Search for the cell housing the specified text and yield its (x, y) center coordinate. 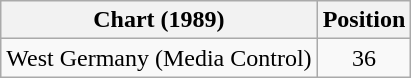
West Germany (Media Control) (159, 58)
Position (364, 20)
36 (364, 58)
Chart (1989) (159, 20)
